Capture the cell that displays the provided text and extract its [X, Y] central coordinate. 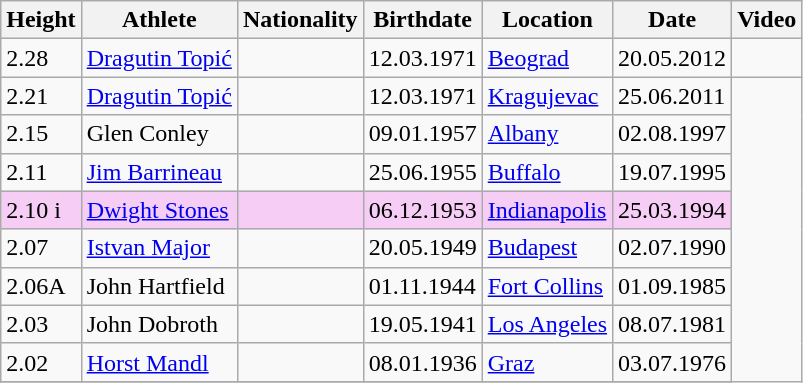
Kragujevac [547, 96]
02.08.1997 [672, 134]
2.03 [41, 324]
09.01.1957 [422, 134]
Budapest [547, 248]
2.06A [41, 286]
2.10 i [41, 210]
John Dobroth [159, 324]
08.07.1981 [672, 324]
Athlete [159, 20]
Location [547, 20]
2.28 [41, 58]
Jim Barrineau [159, 172]
Los Angeles [547, 324]
01.11.1944 [422, 286]
Graz [547, 362]
25.06.1955 [422, 172]
Video [767, 20]
John Hartfield [159, 286]
25.03.1994 [672, 210]
2.15 [41, 134]
03.07.1976 [672, 362]
01.09.1985 [672, 286]
Horst Mandl [159, 362]
06.12.1953 [422, 210]
2.07 [41, 248]
Birthdate [422, 20]
Date [672, 20]
25.06.2011 [672, 96]
2.21 [41, 96]
Buffalo [547, 172]
02.07.1990 [672, 248]
Fort Collins [547, 286]
Height [41, 20]
Nationality [300, 20]
08.01.1936 [422, 362]
Indianapolis [547, 210]
Istvan Major [159, 248]
Glen Conley [159, 134]
2.02 [41, 362]
Beograd [547, 58]
19.05.1941 [422, 324]
2.11 [41, 172]
Albany [547, 134]
Dwight Stones [159, 210]
20.05.2012 [672, 58]
19.07.1995 [672, 172]
20.05.1949 [422, 248]
